Find where the given text appears and provide that cell's center as [X, Y] coordinate. 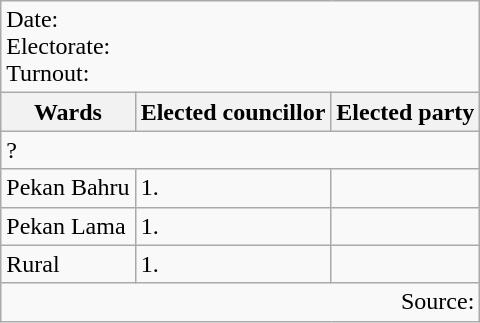
Source: [240, 302]
Date: Electorate: Turnout: [240, 47]
Elected councillor [233, 112]
Rural [68, 264]
Pekan Bahru [68, 188]
? [240, 150]
Pekan Lama [68, 226]
Wards [68, 112]
Elected party [406, 112]
